Find where the given text appears and provide that cell's center as (X, Y) coordinate. 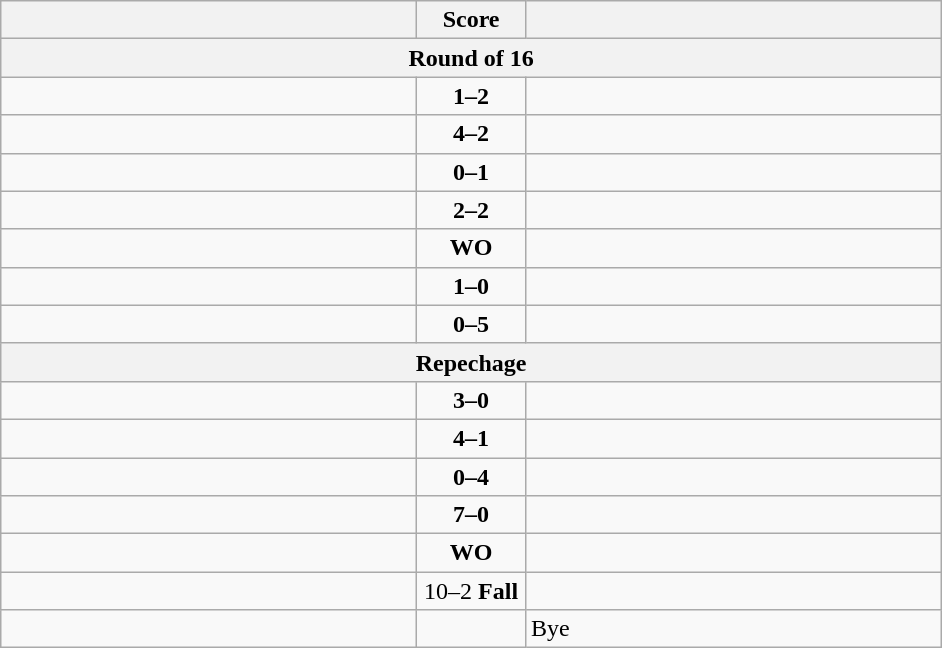
1–0 (472, 286)
10–2 Fall (472, 591)
Repechage (472, 362)
2–2 (472, 210)
7–0 (472, 515)
0–1 (472, 172)
0–4 (472, 477)
4–2 (472, 134)
0–5 (472, 324)
4–1 (472, 438)
Round of 16 (472, 58)
3–0 (472, 400)
Score (472, 20)
Bye (733, 629)
1–2 (472, 96)
